Return the [x, y] coordinate for the center point of the cell that contains the specified text.  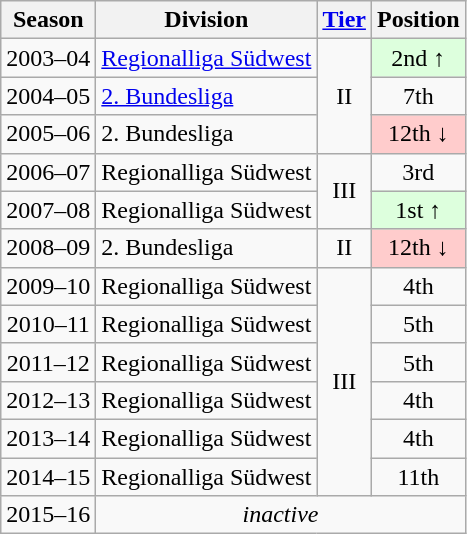
2nd ↑ [418, 58]
2006–07 [48, 172]
1st ↑ [418, 210]
2011–12 [48, 362]
2012–13 [48, 400]
inactive [280, 515]
2003–04 [48, 58]
2015–16 [48, 515]
2004–05 [48, 96]
2013–14 [48, 438]
7th [418, 96]
Season [48, 20]
2005–06 [48, 134]
2010–11 [48, 324]
11th [418, 477]
Position [418, 20]
Tier [344, 20]
2007–08 [48, 210]
2014–15 [48, 477]
2008–09 [48, 248]
3rd [418, 172]
Division [206, 20]
2009–10 [48, 286]
